Detect which cell encompasses the target text, then output its [X, Y] center coordinate. 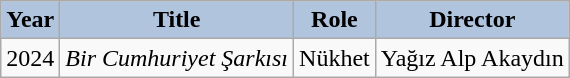
Yağız Alp Akaydın [472, 58]
Director [472, 20]
Bir Cumhuriyet Şarkısı [177, 58]
Year [30, 20]
Role [335, 20]
Nükhet [335, 58]
2024 [30, 58]
Title [177, 20]
